Return the [x, y] coordinate for the center point of the cell that contains the specified text.  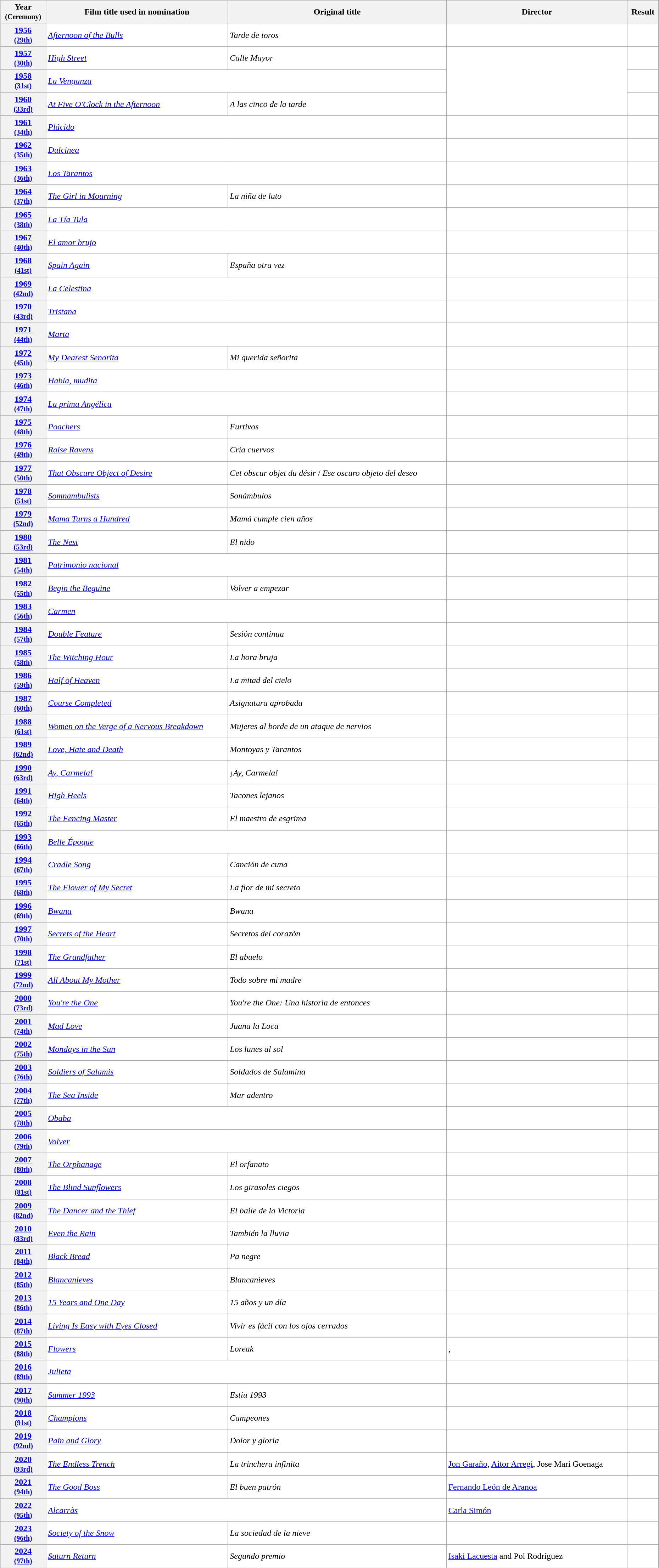
2024(97th) [23, 1556]
Secretos del corazón [337, 934]
La mitad del cielo [337, 680]
Love, Hate and Death [137, 750]
Segundo premio [337, 1556]
Course Completed [137, 704]
Plácido [246, 127]
1992(65th) [23, 818]
Carmen [246, 611]
Todo sobre mi madre [337, 980]
Mad Love [137, 1026]
2003(76th) [23, 1072]
1993(66th) [23, 842]
1977(50th) [23, 473]
Los girasoles ciegos [337, 1188]
Loreak [337, 1348]
Estiu 1993 [337, 1394]
High Heels [137, 796]
La niña de luto [337, 196]
15 años y un día [337, 1302]
1982(55th) [23, 588]
2001(74th) [23, 1026]
Somnambulists [137, 496]
2020(93rd) [23, 1464]
A las cinco de la tarde [337, 104]
La flor de mi secreto [337, 888]
The Endless Trench [137, 1464]
1984(57th) [23, 634]
1980(53rd) [23, 542]
1958(31st) [23, 81]
El orfanato [337, 1164]
The Grandfather [137, 957]
2021(94th) [23, 1487]
1967(40th) [23, 242]
Belle Époque [246, 842]
Original title [337, 12]
Furtivos [337, 427]
Volver a empezar [337, 588]
La Celestina [246, 288]
2007(80th) [23, 1164]
2006(79th) [23, 1141]
También la lluvia [337, 1234]
1979(52nd) [23, 519]
2016(89th) [23, 1372]
Campeones [337, 1418]
My Dearest Senorita [137, 358]
Begin the Beguine [137, 588]
1995(68th) [23, 888]
The Nest [137, 542]
1975(48th) [23, 427]
2005(78th) [23, 1118]
Cría cuervos [337, 450]
Society of the Snow [137, 1533]
1986(59th) [23, 680]
1987(60th) [23, 704]
Jon Garaño, Aitor Arregi, Jose Mari Goenaga [537, 1464]
Half of Heaven [137, 680]
Carla Simón [537, 1510]
1981(54th) [23, 565]
The Blind Sunflowers [137, 1188]
1994(67th) [23, 864]
1968(41st) [23, 265]
Asignatura aprobada [337, 704]
Black Bread [137, 1256]
Soldiers of Salamis [137, 1072]
2000(73rd) [23, 1003]
El nido [337, 542]
1976(49th) [23, 450]
Canción de cuna [337, 864]
2002(75th) [23, 1049]
1971(44th) [23, 334]
Mondays in the Sun [137, 1049]
La trinchera infinita [337, 1464]
Year(Ceremony) [23, 12]
2022(95th) [23, 1510]
El abuelo [337, 957]
El baile de la Victoria [337, 1210]
Volver [246, 1141]
2015(88th) [23, 1348]
Spain Again [137, 265]
El amor brujo [246, 242]
2017(90th) [23, 1394]
Even the Rain [137, 1234]
Cet obscur objet du désir / Ese oscuro objeto del deseo [337, 473]
Raise Ravens [137, 450]
At Five O'Clock in the Afternoon [137, 104]
Habla, mudita [246, 380]
Sesión continua [337, 634]
¡Ay, Carmela! [337, 772]
Pain and Glory [137, 1441]
2013(86th) [23, 1302]
1988(61st) [23, 726]
El maestro de esgrima [337, 818]
Tristana [246, 312]
Vivir es fácil con los ojos cerrados [337, 1326]
The Orphanage [137, 1164]
Flowers [137, 1348]
15 Years and One Day [137, 1302]
Obaba [246, 1118]
1999(72nd) [23, 980]
Result [643, 12]
Mama Turns a Hundred [137, 519]
Double Feature [137, 634]
El buen patrón [337, 1487]
The Girl in Mourning [137, 196]
Afternoon of the Bulls [137, 35]
La sociedad de la nieve [337, 1533]
Secrets of the Heart [137, 934]
The Dancer and the Thief [137, 1210]
La hora bruja [337, 657]
Los Tarantos [246, 173]
Ay, Carmela! [137, 772]
Film title used in nomination [137, 12]
The Good Boss [137, 1487]
Dolor y gloria [337, 1441]
Mi querida señorita [337, 358]
, [537, 1348]
1956(29th) [23, 35]
2009(82nd) [23, 1210]
2011(84th) [23, 1256]
La Venganza [246, 81]
Tacones lejanos [337, 796]
2008(81st) [23, 1188]
La Tía Tula [246, 219]
1960(33rd) [23, 104]
All About My Mother [137, 980]
Marta [246, 334]
You're the One: Una historia de entonces [337, 1003]
España otra vez [337, 265]
Montoyas y Tarantos [337, 750]
1963(36th) [23, 173]
1990(63rd) [23, 772]
1965(38th) [23, 219]
Cradle Song [137, 864]
Mar adentro [337, 1095]
Los lunes al sol [337, 1049]
Calle Mayor [337, 58]
Saturn Return [137, 1556]
Poachers [137, 427]
Juana la Loca [337, 1026]
1983(56th) [23, 611]
Mujeres al borde de un ataque de nervios [337, 726]
1973(46th) [23, 380]
1991(64th) [23, 796]
2012(85th) [23, 1280]
1957(30th) [23, 58]
Julieta [246, 1372]
La prima Angélica [246, 404]
The Sea Inside [137, 1095]
Patrimonio nacional [246, 565]
Alcarràs [246, 1510]
2014(87th) [23, 1326]
Pa negre [337, 1256]
2023(96th) [23, 1533]
1996(69th) [23, 910]
2004(77th) [23, 1095]
Women on the Verge of a Nervous Breakdown [137, 726]
2018(91st) [23, 1418]
1989(62nd) [23, 750]
1997(70th) [23, 934]
1970(43rd) [23, 312]
That Obscure Object of Desire [137, 473]
2019(92nd) [23, 1441]
Tarde de toros [337, 35]
You're the One [137, 1003]
1964(37th) [23, 196]
1961(34th) [23, 127]
Summer 1993 [137, 1394]
1998(71st) [23, 957]
The Witching Hour [137, 657]
1985(58th) [23, 657]
Champions [137, 1418]
Living Is Easy with Eyes Closed [137, 1326]
Director [537, 12]
2010(83rd) [23, 1234]
High Street [137, 58]
1974(47th) [23, 404]
1962(35th) [23, 150]
Sonámbulos [337, 496]
The Fencing Master [137, 818]
Soldados de Salamina [337, 1072]
1972(45th) [23, 358]
Mamá cumple cien años [337, 519]
1969(42nd) [23, 288]
The Flower of My Secret [137, 888]
Isaki Lacuesta and Pol Rodríguez [537, 1556]
1978(51st) [23, 496]
Fernando León de Aranoa [537, 1487]
Dulcinea [246, 150]
